From the cell containing the given text, extract its center point as [x, y] coordinate. 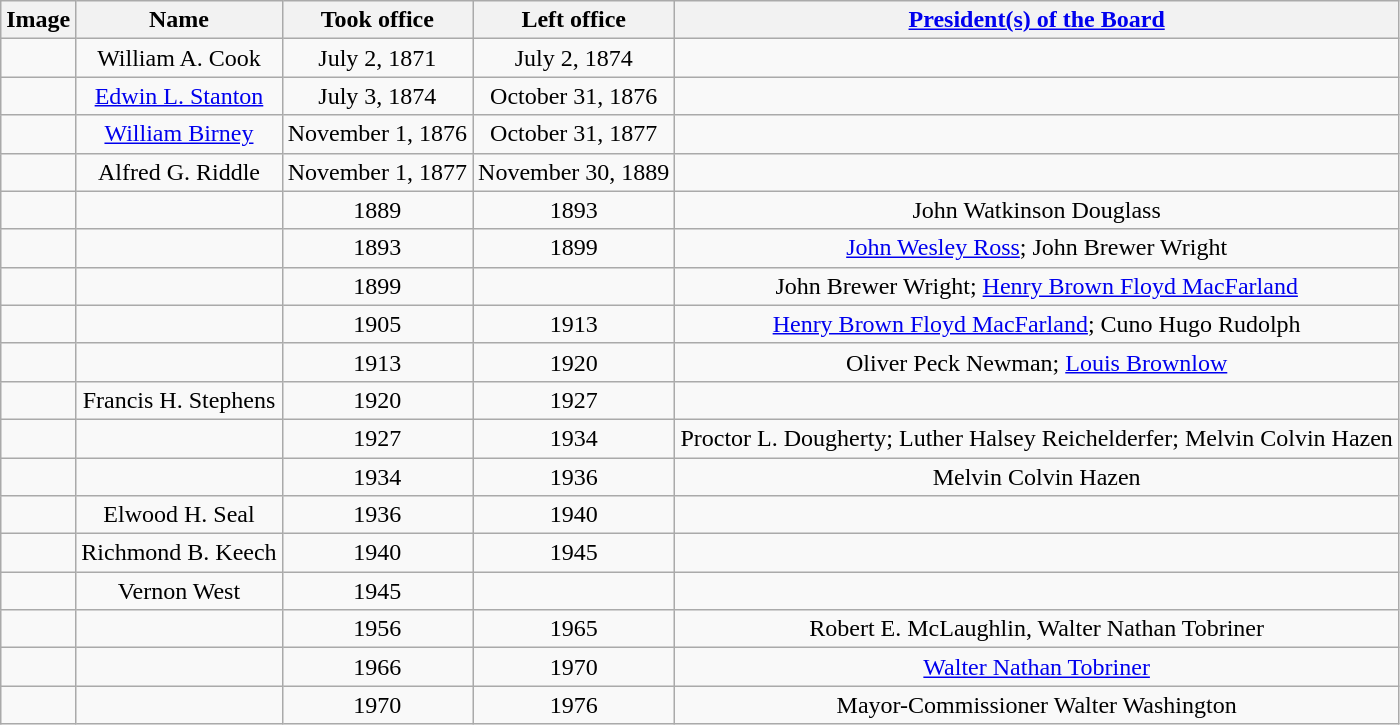
Took office [377, 20]
Elwood H. Seal [179, 515]
John Wesley Ross; John Brewer Wright [1037, 248]
1889 [377, 210]
Proctor L. Dougherty; Luther Halsey Reichelderfer; Melvin Colvin Hazen [1037, 438]
Oliver Peck Newman; Louis Brownlow [1037, 362]
Edwin L. Stanton [179, 96]
Name [179, 20]
Richmond B. Keech [179, 553]
July 3, 1874 [377, 96]
John Watkinson Douglass [1037, 210]
Left office [574, 20]
1905 [377, 324]
President(s) of the Board [1037, 20]
1956 [377, 629]
Vernon West [179, 591]
October 31, 1877 [574, 134]
November 30, 1889 [574, 172]
Alfred G. Riddle [179, 172]
Image [38, 20]
Robert E. McLaughlin, Walter Nathan Tobriner [1037, 629]
1965 [574, 629]
John Brewer Wright; Henry Brown Floyd MacFarland [1037, 286]
October 31, 1876 [574, 96]
November 1, 1876 [377, 134]
July 2, 1874 [574, 58]
1976 [574, 705]
Mayor-Commissioner Walter Washington [1037, 705]
July 2, 1871 [377, 58]
William A. Cook [179, 58]
Melvin Colvin Hazen [1037, 477]
1966 [377, 667]
Francis H. Stephens [179, 400]
William Birney [179, 134]
November 1, 1877 [377, 172]
Walter Nathan Tobriner [1037, 667]
Henry Brown Floyd MacFarland; Cuno Hugo Rudolph [1037, 324]
